From the cell containing the given text, extract its center point as [x, y] coordinate. 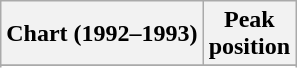
Chart (1992–1993) [102, 34]
Peakposition [249, 34]
